Identify which cell holds the provided text, then report its [x, y] central coordinate. 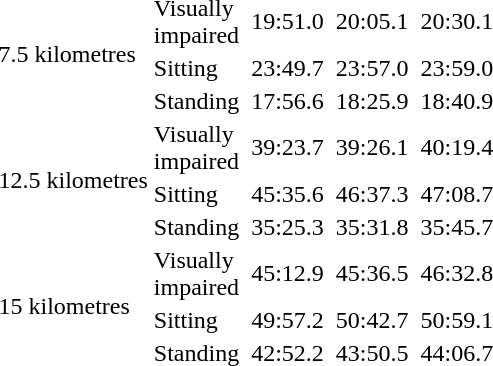
23:57.0 [372, 68]
18:25.9 [372, 101]
50:42.7 [372, 320]
45:35.6 [288, 194]
17:56.6 [288, 101]
45:36.5 [372, 274]
49:57.2 [288, 320]
39:26.1 [372, 148]
39:23.7 [288, 148]
46:37.3 [372, 194]
23:49.7 [288, 68]
45:12.9 [288, 274]
35:25.3 [288, 227]
35:31.8 [372, 227]
